Output the [X, Y] coordinate of the center of the cell containing the given text.  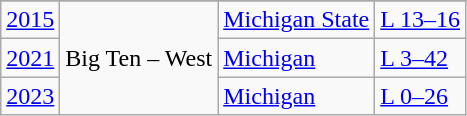
2023 [30, 96]
Big Ten – West [139, 58]
L 0–26 [420, 96]
L 13–16 [420, 20]
Michigan State [296, 20]
L 3–42 [420, 58]
2015 [30, 20]
2021 [30, 58]
